Locate the cell with the specified text and output its (X, Y) center coordinate. 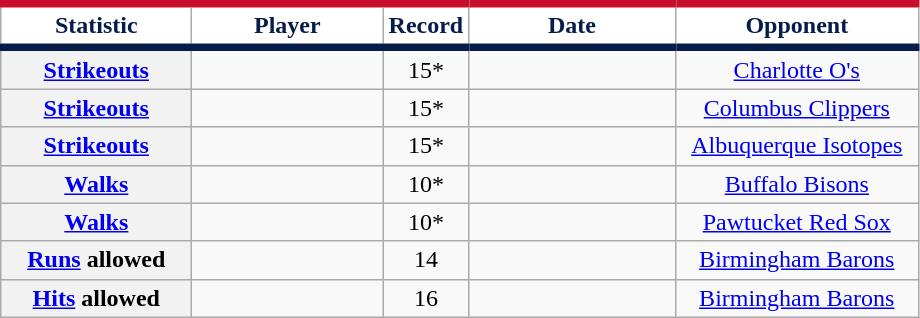
Statistic (96, 26)
14 (426, 260)
Hits allowed (96, 298)
Buffalo Bisons (797, 184)
Opponent (797, 26)
Charlotte O's (797, 68)
16 (426, 298)
Columbus Clippers (797, 108)
Pawtucket Red Sox (797, 222)
Record (426, 26)
Albuquerque Isotopes (797, 146)
Player (288, 26)
Date (572, 26)
Runs allowed (96, 260)
